From the cell containing the given text, extract its center point as [X, Y] coordinate. 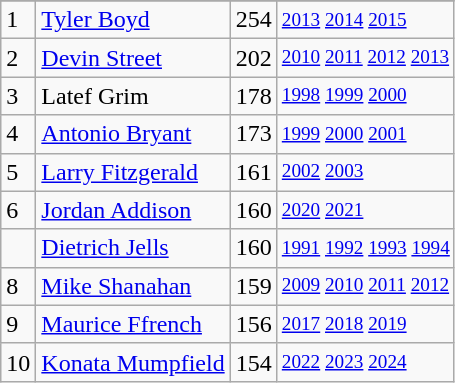
2017 2018 2019 [366, 324]
Konata Mumpfield [133, 362]
10 [18, 362]
2020 2021 [366, 210]
173 [254, 134]
156 [254, 324]
Devin Street [133, 58]
Tyler Boyd [133, 20]
8 [18, 286]
5 [18, 172]
178 [254, 96]
2010 2011 2012 2013 [366, 58]
254 [254, 20]
2013 2014 2015 [366, 20]
1991 1992 1993 1994 [366, 248]
Antonio Bryant [133, 134]
2002 2003 [366, 172]
Maurice Ffrench [133, 324]
Larry Fitzgerald [133, 172]
2 [18, 58]
Mike Shanahan [133, 286]
1999 2000 2001 [366, 134]
1998 1999 2000 [366, 96]
3 [18, 96]
161 [254, 172]
Latef Grim [133, 96]
Jordan Addison [133, 210]
4 [18, 134]
154 [254, 362]
Dietrich Jells [133, 248]
202 [254, 58]
2009 2010 2011 2012 [366, 286]
1 [18, 20]
2022 2023 2024 [366, 362]
6 [18, 210]
9 [18, 324]
159 [254, 286]
